Return the [X, Y] coordinate for the center point of the cell that contains the specified text.  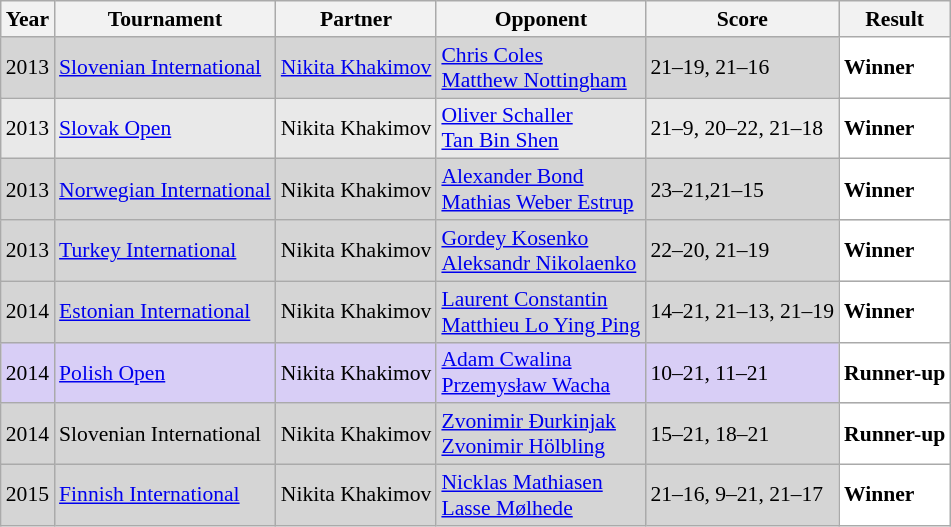
Laurent Constantin Matthieu Lo Ying Ping [540, 312]
2015 [28, 496]
Slovak Open [165, 128]
Finnish International [165, 496]
15–21, 18–21 [742, 434]
Alexander Bond Mathias Weber Estrup [540, 190]
Adam Cwalina Przemysław Wacha [540, 372]
Result [894, 19]
Score [742, 19]
Turkey International [165, 250]
Nicklas Mathiasen Lasse Mølhede [540, 496]
Partner [356, 19]
Tournament [165, 19]
Chris Coles Matthew Nottingham [540, 68]
22–20, 21–19 [742, 250]
21–16, 9–21, 21–17 [742, 496]
Estonian International [165, 312]
21–9, 20–22, 21–18 [742, 128]
14–21, 21–13, 21–19 [742, 312]
Gordey Kosenko Aleksandr Nikolaenko [540, 250]
Year [28, 19]
23–21,21–15 [742, 190]
Opponent [540, 19]
10–21, 11–21 [742, 372]
21–19, 21–16 [742, 68]
Oliver Schaller Tan Bin Shen [540, 128]
Norwegian International [165, 190]
Polish Open [165, 372]
Zvonimir Đurkinjak Zvonimir Hölbling [540, 434]
